Determine the [X, Y] coordinate at the center of the cell enclosing the given text.  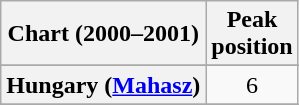
Chart (2000–2001) [104, 34]
6 [252, 85]
Peakposition [252, 34]
Hungary (Mahasz) [104, 85]
